Scan for the cell matching the given text and deliver its [x, y] coordinate at center. 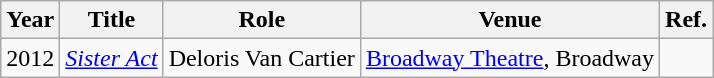
Title [112, 20]
Sister Act [112, 58]
Ref. [686, 20]
Role [262, 20]
Deloris Van Cartier [262, 58]
2012 [30, 58]
Year [30, 20]
Venue [510, 20]
Broadway Theatre, Broadway [510, 58]
